Identify which cell holds the provided text, then report its (x, y) central coordinate. 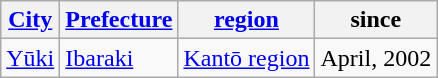
Ibaraki (119, 58)
Yūki (30, 58)
City (30, 20)
region (246, 20)
Prefecture (119, 20)
Kantō region (246, 58)
April, 2002 (376, 58)
since (376, 20)
